Scan for the cell matching the given text and deliver its [x, y] coordinate at center. 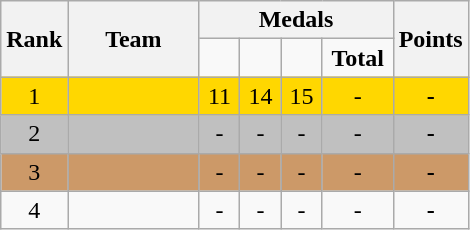
Medals [296, 20]
3 [34, 172]
4 [34, 210]
Total [358, 58]
11 [220, 96]
Rank [34, 39]
15 [302, 96]
Team [134, 39]
1 [34, 96]
14 [260, 96]
2 [34, 134]
Points [430, 39]
